Output the (X, Y) coordinate of the center of the cell containing the given text.  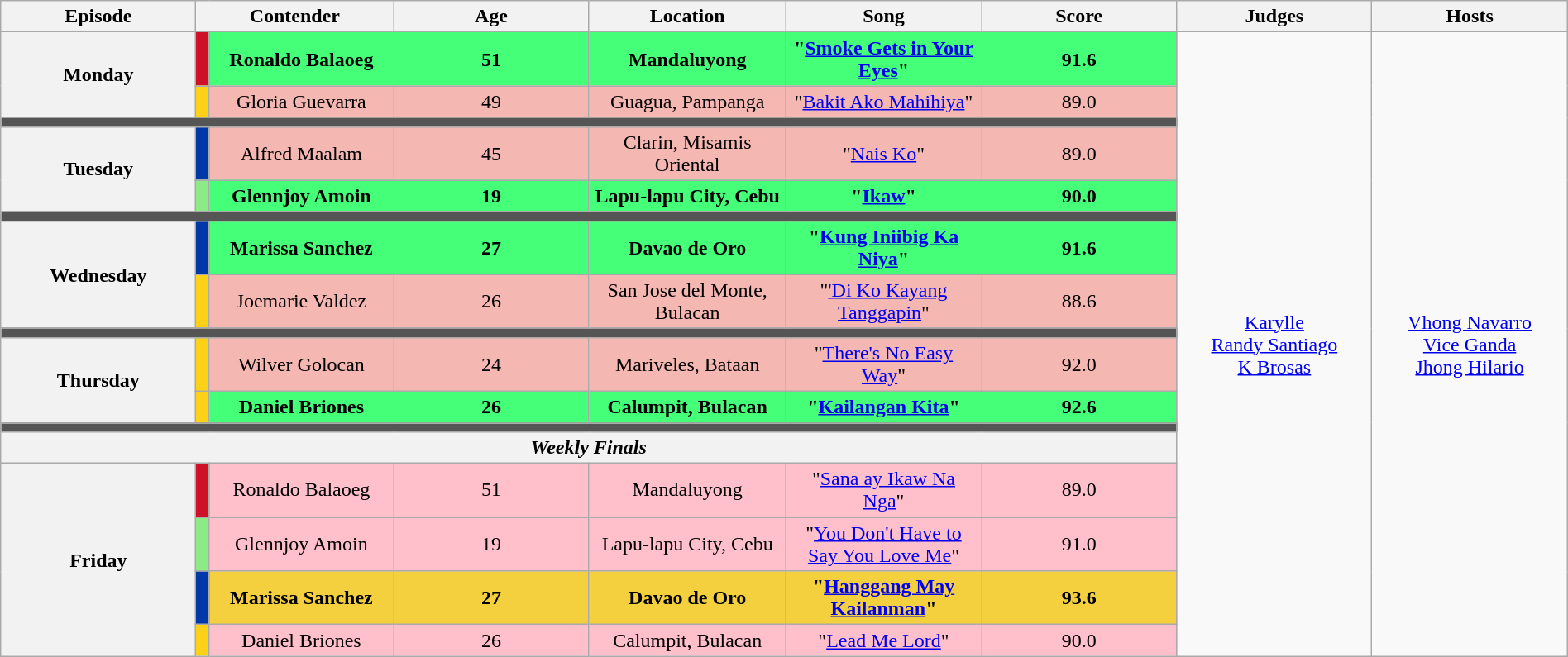
Score (1079, 17)
Mariveles, Bataan (687, 364)
Thursday (98, 380)
"Kailangan Kita" (883, 407)
92.6 (1079, 407)
Monday (98, 74)
Hosts (1470, 17)
"Bakit Ako Mahihiya" (883, 102)
Wilver Golocan (301, 364)
24 (491, 364)
Vhong Navarro Vice Ganda Jhong Hilario (1470, 344)
Weekly Finals (589, 448)
Age (491, 17)
93.6 (1079, 598)
"You Don't Have to Say You Love Me" (883, 544)
Joemarie Valdez (301, 301)
"Sana ay Ikaw Na Nga" (883, 491)
"'Di Ko Kayang Tanggapin" (883, 301)
Clarin, Misamis Oriental (687, 154)
Judges (1274, 17)
"Nais Ko" (883, 154)
Alfred Maalam (301, 154)
San Jose del Monte, Bulacan (687, 301)
91.0 (1079, 544)
"There's No Easy Way" (883, 364)
Gloria Guevarra (301, 102)
Wednesday (98, 274)
Friday (98, 560)
Location (687, 17)
"Kung Iniibig Ka Niya" (883, 248)
Episode (98, 17)
"Smoke Gets in Your Eyes" (883, 60)
Guagua, Pampanga (687, 102)
88.6 (1079, 301)
"Ikaw" (883, 196)
"Lead Me Lord" (883, 640)
Song (883, 17)
92.0 (1079, 364)
Contender (294, 17)
Karylle Randy Santiago K Brosas (1274, 344)
49 (491, 102)
45 (491, 154)
"Hanggang May Kailanman" (883, 598)
Tuesday (98, 169)
